For the text-containing cell, return its midpoint in (X, Y) coordinate format. 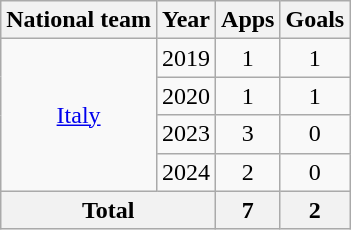
3 (248, 134)
Italy (79, 115)
7 (248, 210)
2023 (186, 134)
2020 (186, 96)
Apps (248, 20)
2019 (186, 58)
Total (108, 210)
Year (186, 20)
2024 (186, 172)
Goals (315, 20)
National team (79, 20)
